Provide the (X, Y) coordinate of the cell's center where the given text is located.  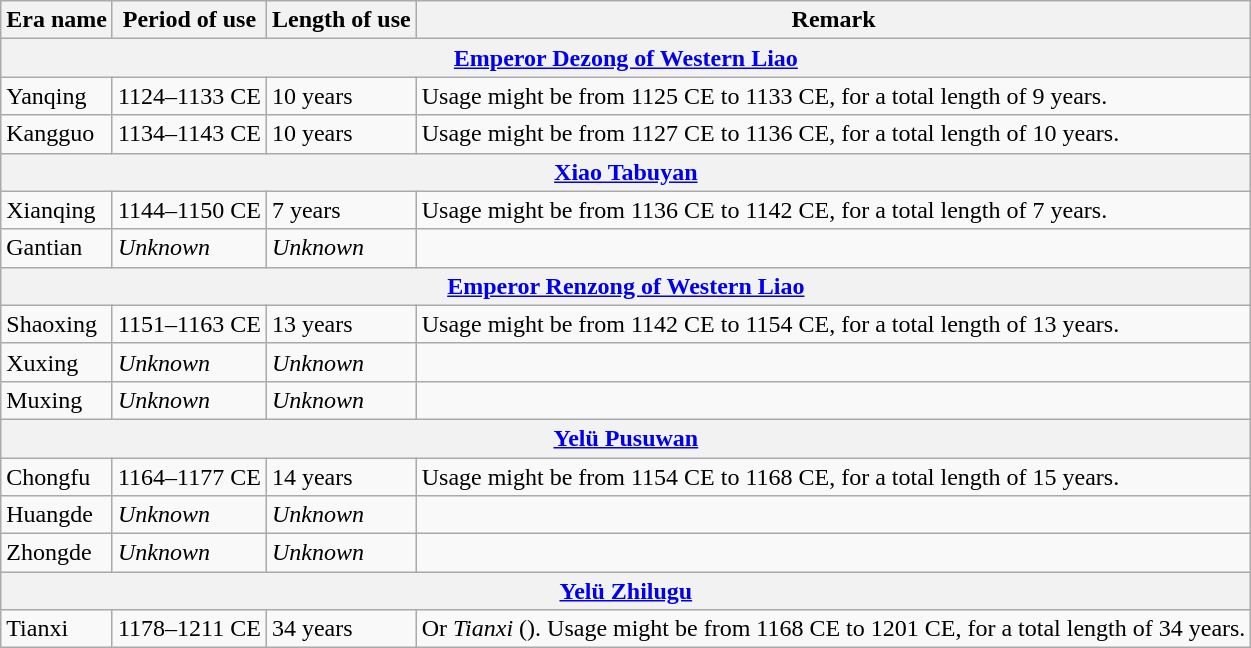
Tianxi (57, 629)
Usage might be from 1154 CE to 1168 CE, for a total length of 15 years. (834, 477)
Gantian (57, 248)
1151–1163 CE (189, 324)
Xuxing (57, 362)
13 years (341, 324)
34 years (341, 629)
Yanqing (57, 96)
Kangguo (57, 134)
Huangde (57, 515)
Chongfu (57, 477)
1164–1177 CE (189, 477)
Or Tianxi (). Usage might be from 1168 CE to 1201 CE, for a total length of 34 years. (834, 629)
Era name (57, 20)
Yelü Pusuwan (626, 438)
Xiao Tabuyan (626, 172)
Yelü Zhilugu (626, 591)
Emperor Renzong of Western Liao (626, 286)
Muxing (57, 400)
1178–1211 CE (189, 629)
Shaoxing (57, 324)
Usage might be from 1127 CE to 1136 CE, for a total length of 10 years. (834, 134)
Usage might be from 1142 CE to 1154 CE, for a total length of 13 years. (834, 324)
Length of use (341, 20)
1124–1133 CE (189, 96)
Usage might be from 1136 CE to 1142 CE, for a total length of 7 years. (834, 210)
Emperor Dezong of Western Liao (626, 58)
14 years (341, 477)
1144–1150 CE (189, 210)
Period of use (189, 20)
1134–1143 CE (189, 134)
7 years (341, 210)
Zhongde (57, 553)
Remark (834, 20)
Xianqing (57, 210)
Usage might be from 1125 CE to 1133 CE, for a total length of 9 years. (834, 96)
